Return [x, y] of the center of cell containing provided text 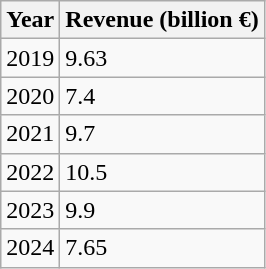
Year [30, 20]
2020 [30, 96]
10.5 [162, 172]
9.9 [162, 210]
2021 [30, 134]
7.65 [162, 248]
2022 [30, 172]
2024 [30, 248]
7.4 [162, 96]
2019 [30, 58]
9.7 [162, 134]
Revenue (billion €) [162, 20]
2023 [30, 210]
9.63 [162, 58]
